Detect which cell encompasses the target text, then output its (X, Y) center coordinate. 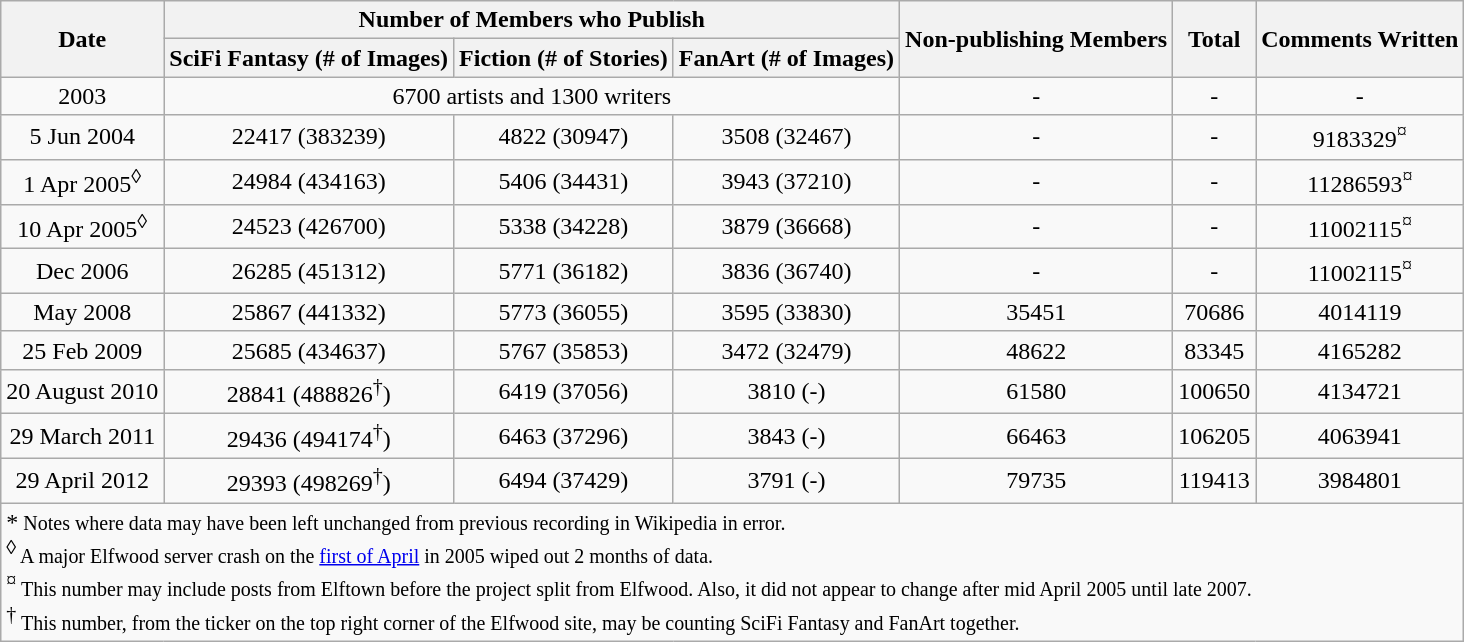
66463 (1036, 436)
119413 (1214, 480)
3595 (33830) (786, 312)
2003 (82, 96)
Comments Written (1360, 39)
5 Jun 2004 (82, 138)
79735 (1036, 480)
100650 (1214, 392)
35451 (1036, 312)
83345 (1214, 350)
3843 (-) (786, 436)
26285 (451312) (309, 272)
1 Apr 2005◊ (82, 182)
3984801 (1360, 480)
25867 (441332) (309, 312)
28841 (488826†) (309, 392)
3810 (-) (786, 392)
4134721 (1360, 392)
22417 (383239) (309, 138)
Non-publishing Members (1036, 39)
24984 (434163) (309, 182)
29436 (494174†) (309, 436)
Dec 2006 (82, 272)
SciFi Fantasy (# of Images) (309, 58)
6463 (37296) (564, 436)
3879 (36668) (786, 226)
106205 (1214, 436)
Date (82, 39)
3508 (32467) (786, 138)
29 April 2012 (82, 480)
5406 (34431) (564, 182)
5767 (35853) (564, 350)
24523 (426700) (309, 226)
29 March 2011 (82, 436)
4165282 (1360, 350)
May 2008 (82, 312)
61580 (1036, 392)
4822 (30947) (564, 138)
3791 (-) (786, 480)
Fiction (# of Stories) (564, 58)
25 Feb 2009 (82, 350)
6494 (37429) (564, 480)
4063941 (1360, 436)
9183329¤ (1360, 138)
70686 (1214, 312)
29393 (498269†) (309, 480)
3472 (32479) (786, 350)
Number of Members who Publish (532, 20)
11286593¤ (1360, 182)
6700 artists and 1300 writers (532, 96)
4014119 (1360, 312)
FanArt (# of Images) (786, 58)
3836 (36740) (786, 272)
20 August 2010 (82, 392)
6419 (37056) (564, 392)
Total (1214, 39)
5338 (34228) (564, 226)
5771 (36182) (564, 272)
3943 (37210) (786, 182)
25685 (434637) (309, 350)
48622 (1036, 350)
5773 (36055) (564, 312)
10 Apr 2005◊ (82, 226)
